Search for the cell housing the specified text and yield its (x, y) center coordinate. 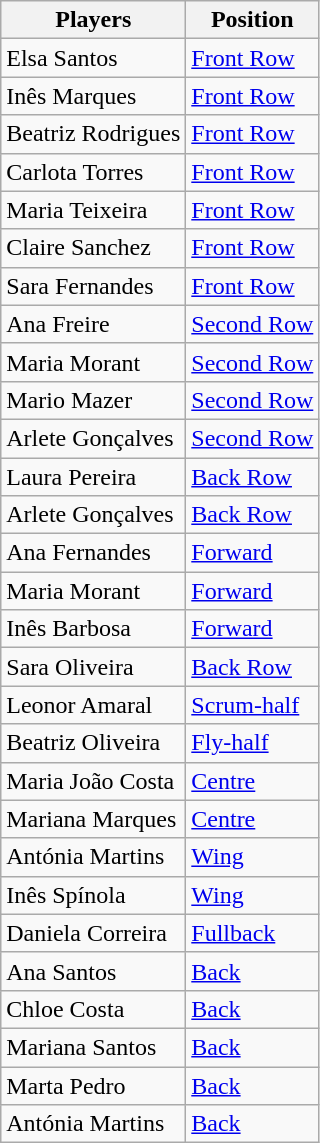
Ana Fernandes (94, 553)
Leonor Amaral (94, 705)
Claire Sanchez (94, 248)
Fullback (252, 933)
Fly-half (252, 743)
Sara Fernandes (94, 286)
Mario Mazer (94, 400)
Beatriz Rodrigues (94, 134)
Marta Pedro (94, 1085)
Inês Spínola (94, 895)
Carlota Torres (94, 172)
Mariana Santos (94, 1047)
Ana Freire (94, 324)
Ana Santos (94, 971)
Players (94, 20)
Sara Oliveira (94, 667)
Inês Marques (94, 96)
Maria João Costa (94, 781)
Elsa Santos (94, 58)
Maria Teixeira (94, 210)
Laura Pereira (94, 477)
Position (252, 20)
Chloe Costa (94, 1009)
Mariana Marques (94, 819)
Beatriz Oliveira (94, 743)
Scrum-half (252, 705)
Daniela Correira (94, 933)
Inês Barbosa (94, 629)
